Pinpoint the cell where the given text exists, returning its [x, y] midpoint coordinate. 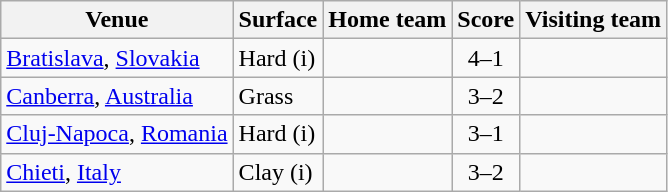
3–1 [486, 134]
Chieti, Italy [117, 172]
Visiting team [594, 20]
Home team [388, 20]
Cluj-Napoca, Romania [117, 134]
Canberra, Australia [117, 96]
Grass [278, 96]
Score [486, 20]
Clay (i) [278, 172]
Venue [117, 20]
4–1 [486, 58]
Surface [278, 20]
Bratislava, Slovakia [117, 58]
